Provide the (x, y) coordinate of the cell's center where the given text is located.  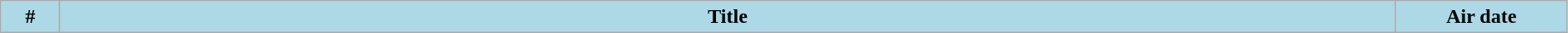
# (30, 17)
Title (728, 17)
Air date (1481, 17)
